Determine the [X, Y] coordinate at the center of the cell enclosing the given text.  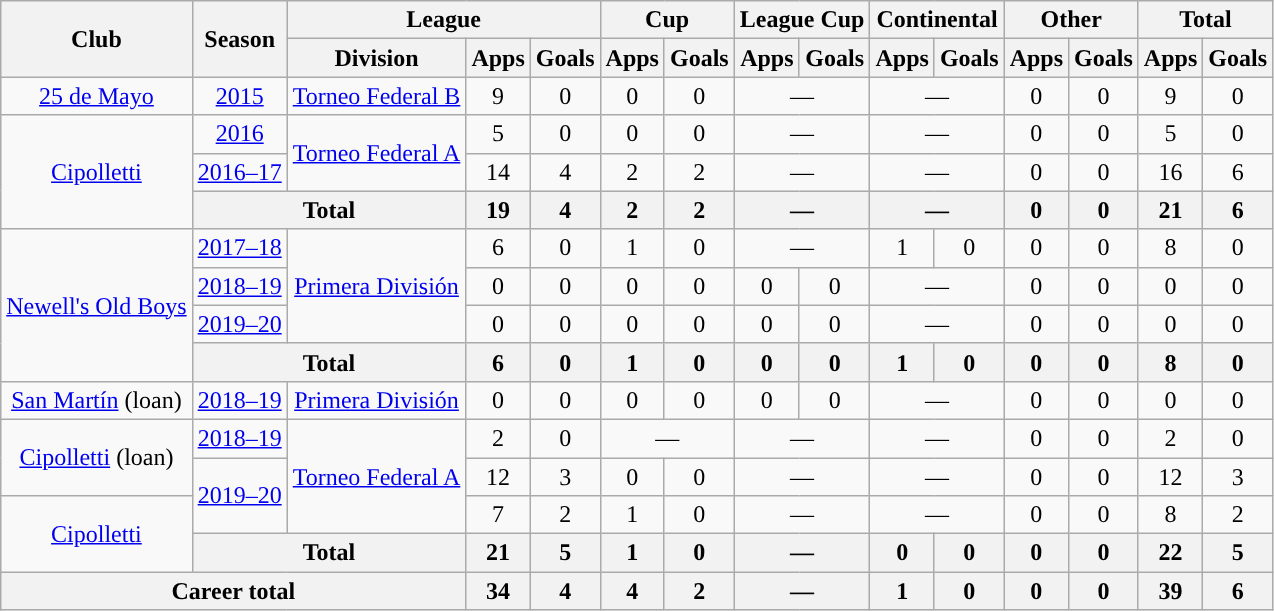
Other [1071, 20]
19 [498, 210]
Club [96, 39]
14 [498, 172]
16 [1170, 172]
Cipolletti (loan) [96, 457]
San Martín (loan) [96, 400]
Newell's Old Boys [96, 305]
39 [1170, 591]
Continental [937, 20]
Torneo Federal B [376, 96]
2017–18 [240, 248]
7 [498, 515]
Career total [234, 591]
34 [498, 591]
Season [240, 39]
Cup [667, 20]
2015 [240, 96]
Division [376, 58]
League Cup [802, 20]
25 de Mayo [96, 96]
22 [1170, 553]
League [444, 20]
2016 [240, 134]
2016–17 [240, 172]
